Detect which cell encompasses the target text, then output its (x, y) center coordinate. 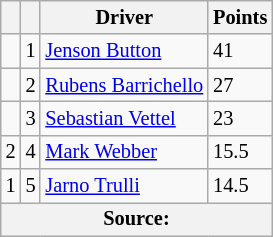
23 (240, 118)
5 (31, 186)
Mark Webber (124, 152)
3 (31, 118)
Rubens Barrichello (124, 85)
4 (31, 152)
Source: (136, 219)
15.5 (240, 152)
Points (240, 17)
Sebastian Vettel (124, 118)
27 (240, 85)
Driver (124, 17)
14.5 (240, 186)
41 (240, 51)
Jenson Button (124, 51)
Jarno Trulli (124, 186)
